Identify which cell holds the provided text, then report its (x, y) central coordinate. 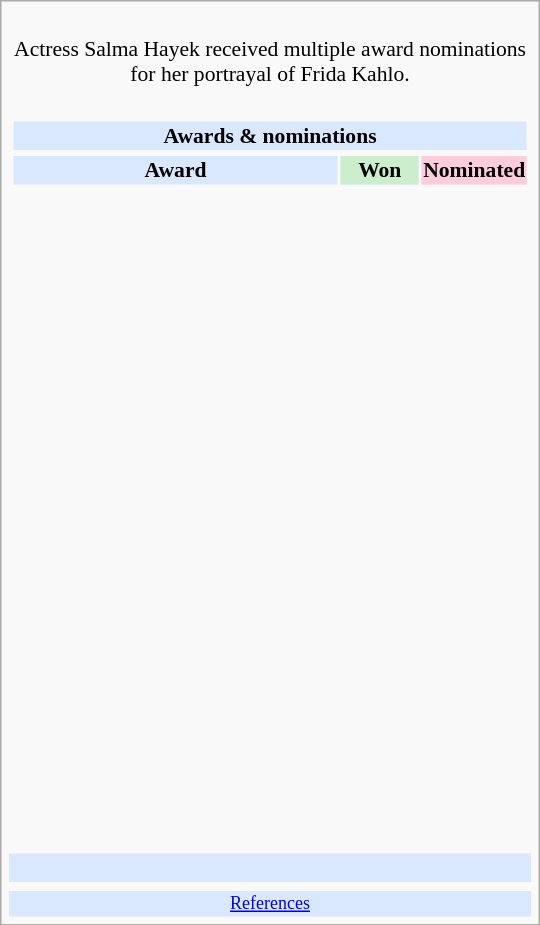
Award (175, 170)
References (270, 904)
Nominated (474, 170)
Won (380, 170)
Awards & nominations (270, 135)
Actress Salma Hayek received multiple award nominations for her portrayal of Frida Kahlo. (270, 49)
Awards & nominations Award Won Nominated (270, 470)
